Locate the cell with the specified text and output its [X, Y] center coordinate. 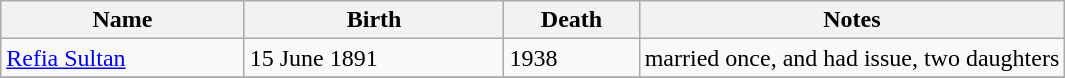
Name [122, 20]
1938 [572, 58]
married once, and had issue, two daughters [852, 58]
Death [572, 20]
Notes [852, 20]
Birth [374, 20]
15 June 1891 [374, 58]
Refia Sultan [122, 58]
